Provide the [X, Y] coordinate of the cell's center where the given text is located.  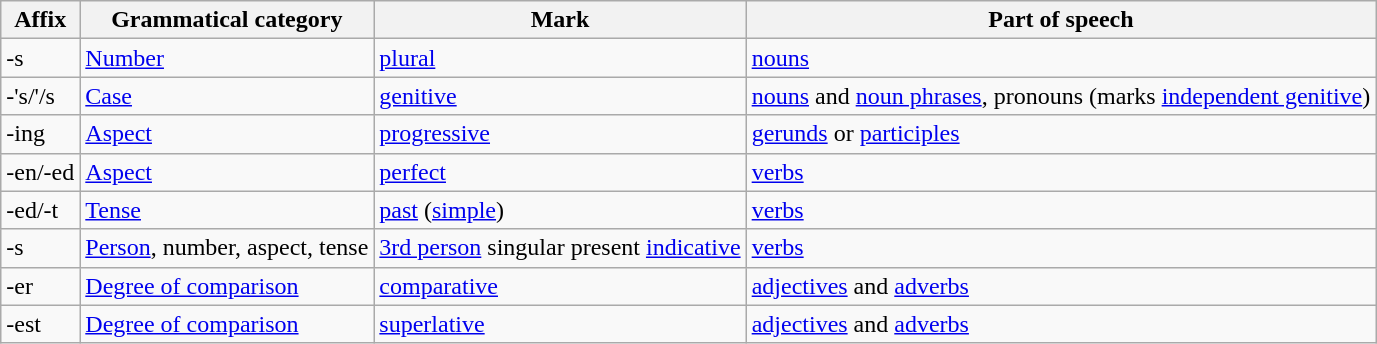
gerunds or participles [1061, 134]
superlative [560, 324]
nouns and noun phrases, pronouns (marks independent genitive) [1061, 96]
perfect [560, 172]
Person, number, aspect, tense [227, 248]
-est [40, 324]
Affix [40, 20]
-'s/'/s [40, 96]
-en/-ed [40, 172]
nouns [1061, 58]
past (simple) [560, 210]
plural [560, 58]
Part of speech [1061, 20]
Tense [227, 210]
Grammatical category [227, 20]
-ing [40, 134]
3rd person singular present indicative [560, 248]
-er [40, 286]
comparative [560, 286]
Number [227, 58]
Case [227, 96]
Mark [560, 20]
genitive [560, 96]
-ed/-t [40, 210]
progressive [560, 134]
